Determine the [X, Y] coordinate at the center of the cell enclosing the given text.  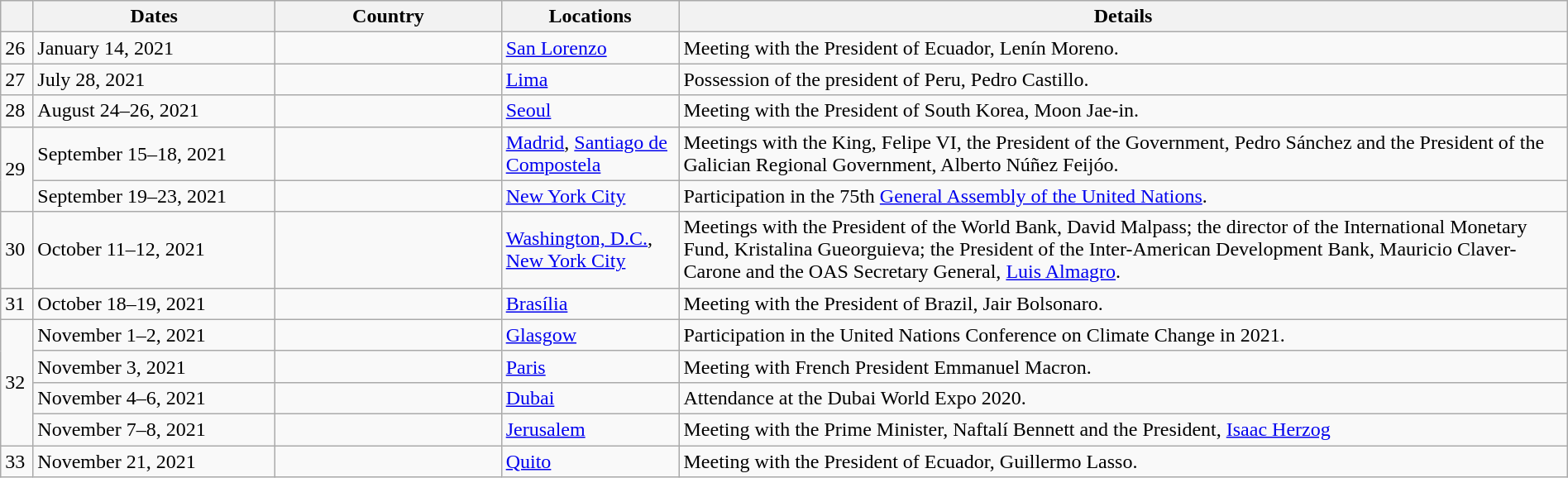
Details [1123, 17]
Dubai [590, 398]
31 [17, 304]
January 14, 2021 [154, 48]
26 [17, 48]
32 [17, 382]
November 3, 2021 [154, 366]
Brasília [590, 304]
Dates [154, 17]
Meeting with the President of Brazil, Jair Bolsonaro. [1123, 304]
November 1–2, 2021 [154, 335]
33 [17, 461]
Attendance at the Dubai World Expo 2020. [1123, 398]
Lima [590, 79]
November 4–6, 2021 [154, 398]
September 15–18, 2021 [154, 154]
Participation in the 75th General Assembly of the United Nations. [1123, 196]
November 7–8, 2021 [154, 429]
October 18–19, 2021 [154, 304]
Country [389, 17]
Meeting with the President of Ecuador, Guillermo Lasso. [1123, 461]
Madrid, Santiago de Compostela [590, 154]
Possession of the president of Peru, Pedro Castillo. [1123, 79]
Jerusalem [590, 429]
September 19–23, 2021 [154, 196]
October 11–12, 2021 [154, 250]
San Lorenzo [590, 48]
29 [17, 169]
August 24–26, 2021 [154, 111]
Meeting with the President of South Korea, Moon Jae-in. [1123, 111]
Locations [590, 17]
30 [17, 250]
Meeting with the Prime Minister, Naftalí Bennett and the President, Isaac Herzog [1123, 429]
New York City [590, 196]
Meeting with the President of Ecuador, Lenín Moreno. [1123, 48]
Participation in the United Nations Conference on Climate Change in 2021. [1123, 335]
Paris [590, 366]
July 28, 2021 [154, 79]
Washington, D.C., New York City [590, 250]
November 21, 2021 [154, 461]
Quito [590, 461]
Meeting with French President Emmanuel Macron. [1123, 366]
Seoul [590, 111]
Glasgow [590, 335]
28 [17, 111]
27 [17, 79]
